From the cell containing the given text, extract its center point as (X, Y) coordinate. 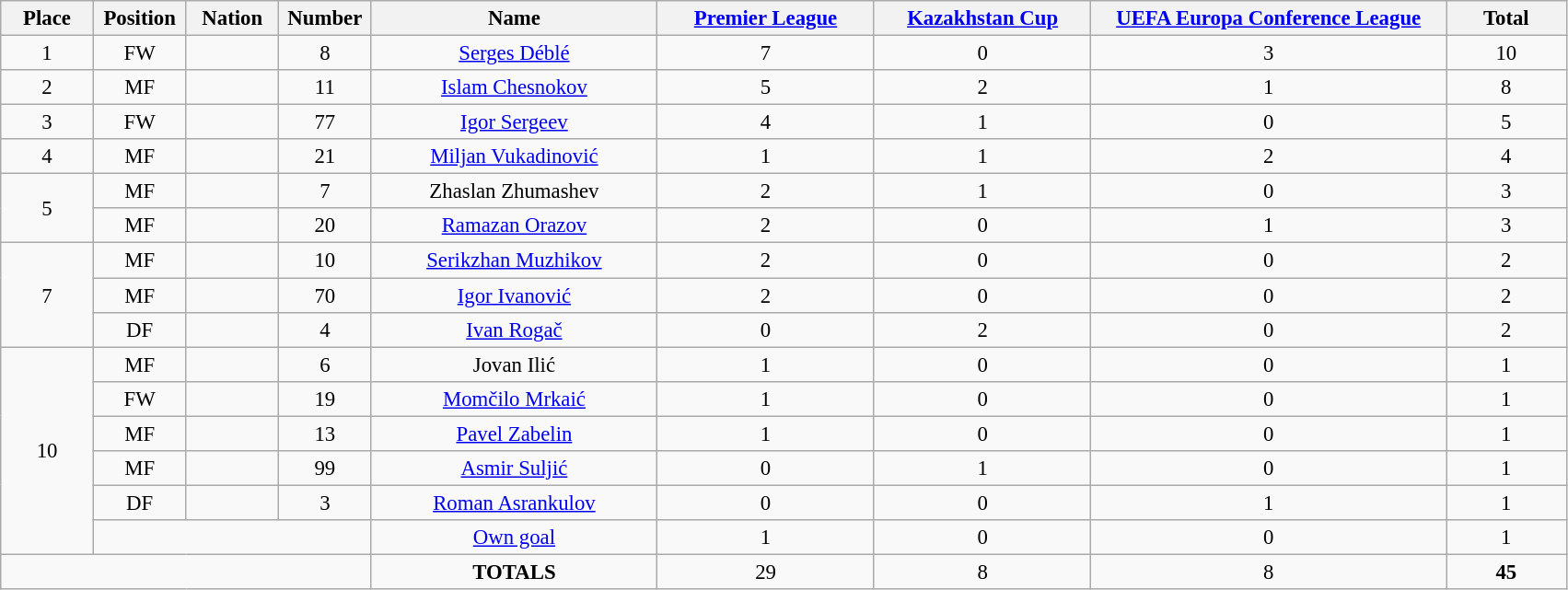
11 (326, 87)
Igor Sergeev (514, 122)
Roman Asrankulov (514, 503)
70 (326, 295)
TOTALS (514, 572)
Serges Déblé (514, 53)
99 (326, 469)
21 (326, 156)
Serikzhan Muzhikov (514, 260)
Total (1506, 18)
Islam Chesnokov (514, 87)
Name (514, 18)
Nation (232, 18)
Ramazan Orazov (514, 226)
6 (326, 364)
Premier League (766, 18)
29 (766, 572)
Kazakhstan Cup (982, 18)
45 (1506, 572)
Miljan Vukadinović (514, 156)
77 (326, 122)
20 (326, 226)
Number (326, 18)
13 (326, 434)
Momčilo Mrkaić (514, 399)
Place (48, 18)
Ivan Rogač (514, 330)
Asmir Suljić (514, 469)
Zhaslan Zhumashev (514, 191)
Jovan Ilić (514, 364)
Pavel Zabelin (514, 434)
Own goal (514, 538)
Position (140, 18)
Igor Ivanović (514, 295)
19 (326, 399)
UEFA Europa Conference League (1269, 18)
